Return [X, Y] of the center of cell containing provided text 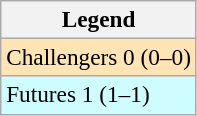
Challengers 0 (0–0) [99, 57]
Futures 1 (1–1) [99, 95]
Legend [99, 19]
